Scan for the cell matching the given text and deliver its (x, y) coordinate at center. 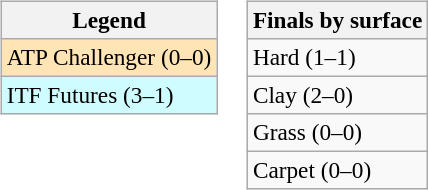
ITF Futures (3–1) (108, 95)
Clay (2–0) (337, 95)
Legend (108, 20)
Carpet (0–0) (337, 171)
Grass (0–0) (337, 133)
Hard (1–1) (337, 57)
ATP Challenger (0–0) (108, 57)
Finals by surface (337, 20)
